Locate the cell with the specified text and output its (X, Y) center coordinate. 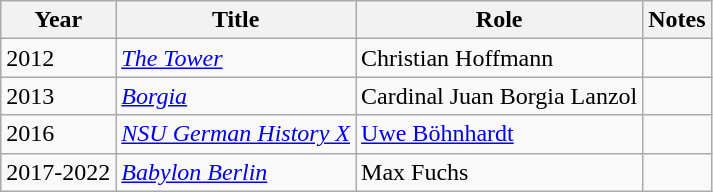
Christian Hoffmann (500, 58)
Notes (677, 20)
Borgia (236, 96)
2017-2022 (58, 172)
NSU German History X (236, 134)
Uwe Böhnhardt (500, 134)
Role (500, 20)
Title (236, 20)
2016 (58, 134)
2013 (58, 96)
Max Fuchs (500, 172)
Year (58, 20)
2012 (58, 58)
Cardinal Juan Borgia Lanzol (500, 96)
Babylon Berlin (236, 172)
The Tower (236, 58)
